From the cell containing the given text, extract its center point as (X, Y) coordinate. 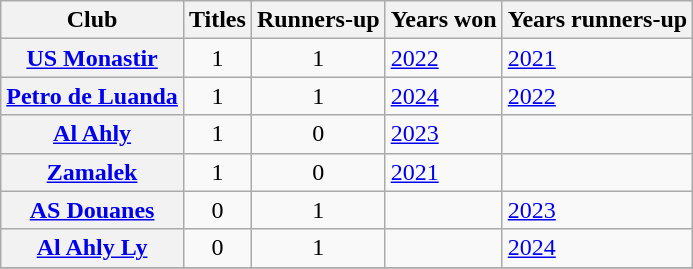
Runners-up (318, 20)
Zamalek (92, 172)
Titles (217, 20)
Al Ahly (92, 134)
AS Douanes (92, 210)
Club (92, 20)
US Monastir (92, 58)
Al Ahly Ly (92, 248)
Petro de Luanda (92, 96)
Years won (444, 20)
Years runners-up (597, 20)
